Return (X, Y) of the center of cell containing provided text 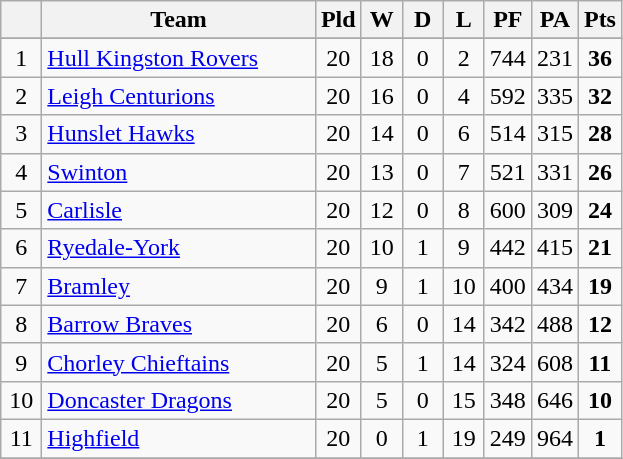
L (464, 20)
646 (554, 400)
Chorley Chieftains (179, 362)
Doncaster Dragons (179, 400)
3 (22, 134)
13 (382, 172)
488 (554, 324)
348 (508, 400)
Barrow Braves (179, 324)
21 (600, 248)
592 (508, 96)
324 (508, 362)
Highfield (179, 438)
309 (554, 210)
335 (554, 96)
600 (508, 210)
Ryedale-York (179, 248)
32 (600, 96)
Bramley (179, 286)
342 (508, 324)
Hull Kingston Rovers (179, 58)
26 (600, 172)
36 (600, 58)
521 (508, 172)
249 (508, 438)
Hunslet Hawks (179, 134)
Pts (600, 20)
442 (508, 248)
28 (600, 134)
415 (554, 248)
434 (554, 286)
514 (508, 134)
18 (382, 58)
Team (179, 20)
PA (554, 20)
331 (554, 172)
231 (554, 58)
744 (508, 58)
400 (508, 286)
Carlisle (179, 210)
D (422, 20)
24 (600, 210)
Leigh Centurions (179, 96)
W (382, 20)
964 (554, 438)
15 (464, 400)
16 (382, 96)
315 (554, 134)
608 (554, 362)
Pld (338, 20)
Swinton (179, 172)
PF (508, 20)
